Extract the [x, y] coordinate from the center of the cell holding the provided text.  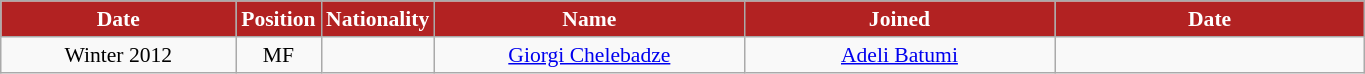
Name [589, 19]
Joined [899, 19]
Nationality [378, 19]
Giorgi Chelebadze [589, 55]
Position [278, 19]
Adeli Batumi [899, 55]
Winter 2012 [118, 55]
MF [278, 55]
